From the cell containing the given text, extract its center point as [x, y] coordinate. 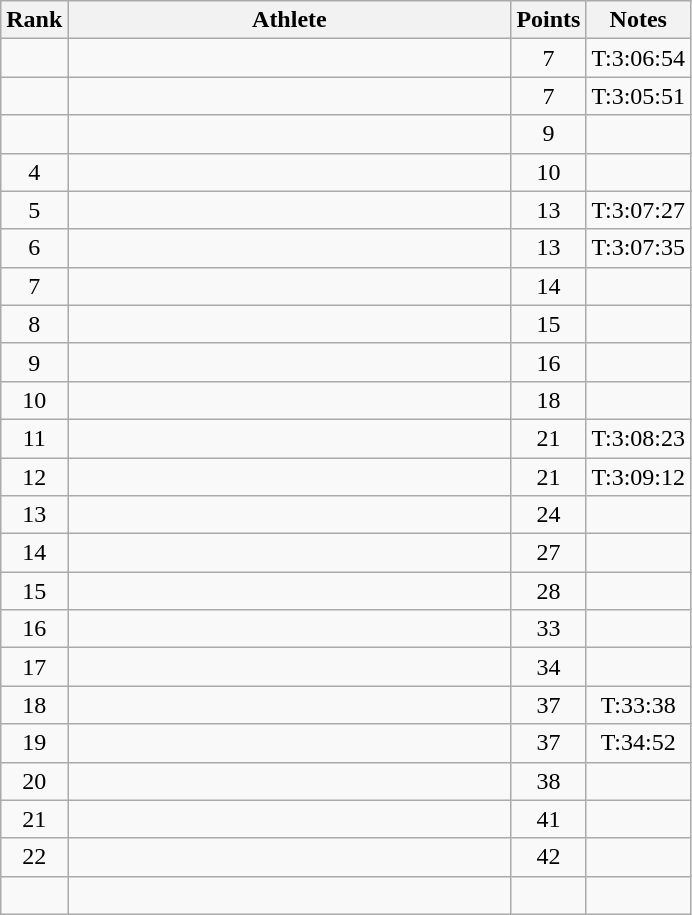
T:3:08:23 [638, 438]
T:3:05:51 [638, 96]
12 [34, 477]
41 [548, 819]
34 [548, 667]
T:33:38 [638, 705]
22 [34, 857]
38 [548, 781]
Athlete [290, 20]
19 [34, 743]
17 [34, 667]
Notes [638, 20]
8 [34, 324]
Rank [34, 20]
T:3:07:27 [638, 210]
27 [548, 553]
T:34:52 [638, 743]
20 [34, 781]
Points [548, 20]
5 [34, 210]
11 [34, 438]
28 [548, 591]
T:3:09:12 [638, 477]
24 [548, 515]
T:3:07:35 [638, 248]
33 [548, 629]
4 [34, 172]
T:3:06:54 [638, 58]
42 [548, 857]
6 [34, 248]
